Identify which cell holds the provided text, then report its (X, Y) central coordinate. 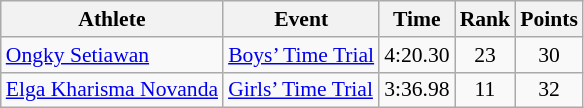
Points (549, 19)
4:20.30 (416, 55)
Rank (486, 19)
32 (549, 90)
30 (549, 55)
Ongky Setiawan (112, 55)
3:36.98 (416, 90)
11 (486, 90)
Time (416, 19)
23 (486, 55)
Elga Kharisma Novanda (112, 90)
Boys’ Time Trial (301, 55)
Event (301, 19)
Girls’ Time Trial (301, 90)
Athlete (112, 19)
